Identify which cell holds the provided text, then report its [X, Y] central coordinate. 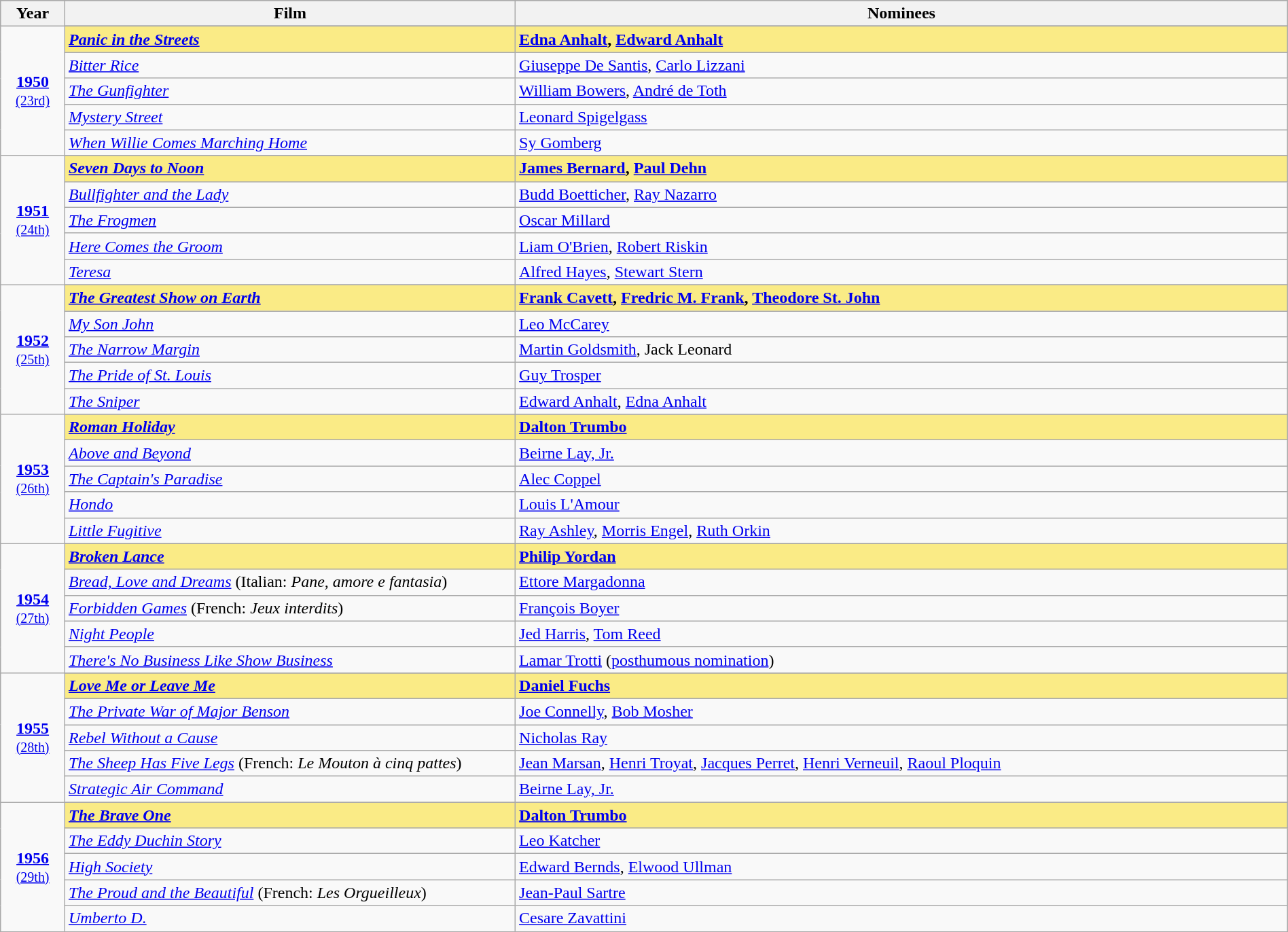
Rebel Without a Cause [289, 737]
Leonard Spigelgass [902, 117]
Panic in the Streets [289, 39]
Year [33, 14]
1956(29th) [33, 867]
The Sheep Has Five Legs (French: Le Mouton à cinq pattes) [289, 764]
Little Fugitive [289, 531]
Edward Bernds, Elwood Ullman [902, 867]
Film [289, 14]
Jed Harris, Tom Reed [902, 634]
Jean-Paul Sartre [902, 893]
Edward Anhalt, Edna Anhalt [902, 401]
The Proud and the Beautiful (French: Les Orgueilleux) [289, 893]
Oscar Millard [902, 220]
Teresa [289, 272]
Daniel Fuchs [902, 685]
Louis L'Amour [902, 505]
When Willie Comes Marching Home [289, 143]
The Narrow Margin [289, 350]
Nicholas Ray [902, 737]
The Pride of St. Louis [289, 376]
1952(25th) [33, 349]
François Boyer [902, 608]
Leo McCarey [902, 324]
Cesare Zavattini [902, 918]
Liam O'Brien, Robert Riskin [902, 246]
The Frogmen [289, 220]
Seven Days to Noon [289, 168]
1955(28th) [33, 737]
The Greatest Show on Earth [289, 298]
Umberto D. [289, 918]
Forbidden Games (French: Jeux interdits) [289, 608]
Joe Connelly, Bob Mosher [902, 711]
Night People [289, 634]
The Captain's Paradise [289, 479]
The Private War of Major Benson [289, 711]
Guy Trosper [902, 376]
1950(23rd) [33, 91]
Lamar Trotti (posthumous nomination) [902, 660]
Giuseppe De Santis, Carlo Lizzani [902, 65]
My Son John [289, 324]
Ettore Margadonna [902, 582]
Ray Ashley, Morris Engel, Ruth Orkin [902, 531]
Edna Anhalt, Edward Anhalt [902, 39]
William Bowers, André de Toth [902, 91]
1953(26th) [33, 479]
The Gunfighter [289, 91]
James Bernard, Paul Dehn [902, 168]
Above and Beyond [289, 453]
Nominees [902, 14]
Broken Lance [289, 556]
Hondo [289, 505]
High Society [289, 867]
Budd Boetticher, Ray Nazarro [902, 194]
Bitter Rice [289, 65]
Philip Yordan [902, 556]
Jean Marsan, Henri Troyat, Jacques Perret, Henri Verneuil, Raoul Ploquin [902, 764]
1954(27th) [33, 608]
Leo Katcher [902, 841]
1951(24th) [33, 220]
Alfred Hayes, Stewart Stern [902, 272]
Sy Gomberg [902, 143]
Strategic Air Command [289, 789]
Love Me or Leave Me [289, 685]
Bread, Love and Dreams (Italian: Pane, amore e fantasia) [289, 582]
Roman Holiday [289, 427]
Martin Goldsmith, Jack Leonard [902, 350]
The Brave One [289, 815]
Alec Coppel [902, 479]
The Eddy Duchin Story [289, 841]
The Sniper [289, 401]
Here Comes the Groom [289, 246]
Frank Cavett, Fredric M. Frank, Theodore St. John [902, 298]
There's No Business Like Show Business [289, 660]
Bullfighter and the Lady [289, 194]
Mystery Street [289, 117]
